Extract the (X, Y) coordinate from the center of the cell holding the provided text.  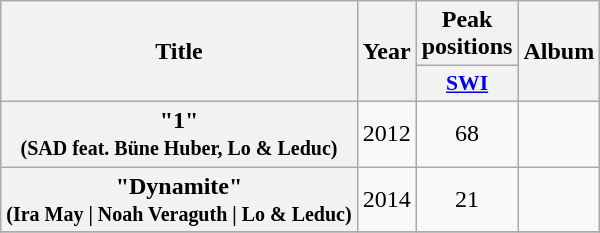
"1" (SAD feat. Büne Huber, Lo & Leduc) (179, 134)
"Dynamite"(Ira May | Noah Veraguth | Lo & Leduc) (179, 198)
Year (386, 52)
Album (559, 52)
68 (467, 134)
21 (467, 198)
2012 (386, 134)
Title (179, 52)
SWI (467, 84)
Peak positions (467, 34)
2014 (386, 198)
